Provide the (X, Y) coordinate of the cell's center where the given text is located.  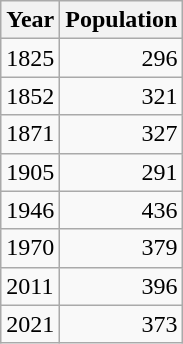
296 (122, 58)
1852 (30, 96)
436 (122, 210)
373 (122, 324)
321 (122, 96)
1970 (30, 248)
Year (30, 20)
327 (122, 134)
1871 (30, 134)
379 (122, 248)
2021 (30, 324)
396 (122, 286)
291 (122, 172)
Population (122, 20)
1825 (30, 58)
1946 (30, 210)
1905 (30, 172)
2011 (30, 286)
